Detect which cell encompasses the target text, then output its (X, Y) center coordinate. 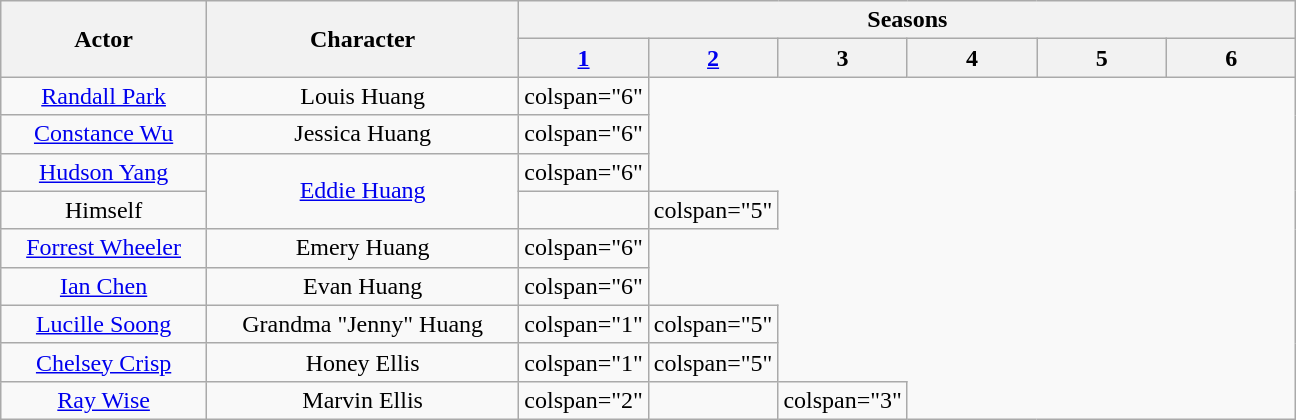
Eddie Huang (362, 191)
Randall Park (104, 96)
Forrest Wheeler (104, 248)
colspan="3" (843, 400)
Hudson Yang (104, 172)
Emery Huang (362, 248)
Constance Wu (104, 134)
Ian Chen (104, 286)
Himself (104, 210)
1 (584, 58)
Marvin Ellis (362, 400)
Actor (104, 39)
Lucille Soong (104, 324)
Jessica Huang (362, 134)
Ray Wise (104, 400)
Honey Ellis (362, 362)
Louis Huang (362, 96)
Evan Huang (362, 286)
colspan="2" (584, 400)
Grandma "Jenny" Huang (362, 324)
Chelsey Crisp (104, 362)
Seasons (908, 20)
4 (972, 58)
6 (1231, 58)
Character (362, 39)
3 (843, 58)
5 (1102, 58)
2 (713, 58)
